Find where the given text appears and provide that cell's center as [X, Y] coordinate. 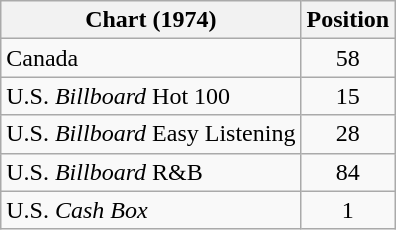
U.S. Billboard Hot 100 [151, 96]
Chart (1974) [151, 20]
58 [348, 58]
U.S. Billboard R&B [151, 172]
28 [348, 134]
84 [348, 172]
U.S. Billboard Easy Listening [151, 134]
1 [348, 210]
Position [348, 20]
15 [348, 96]
U.S. Cash Box [151, 210]
Canada [151, 58]
